For the text-containing cell, return its midpoint in [x, y] coordinate format. 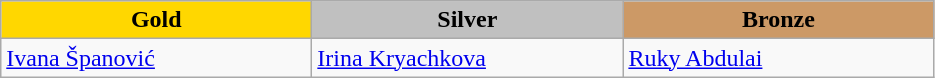
Ivana Španović [156, 58]
Gold [156, 20]
Silver [468, 20]
Ruky Abdulai [778, 58]
Irina Kryachkova [468, 58]
Bronze [778, 20]
